Return the [X, Y] coordinate for the center point of the cell that contains the specified text.  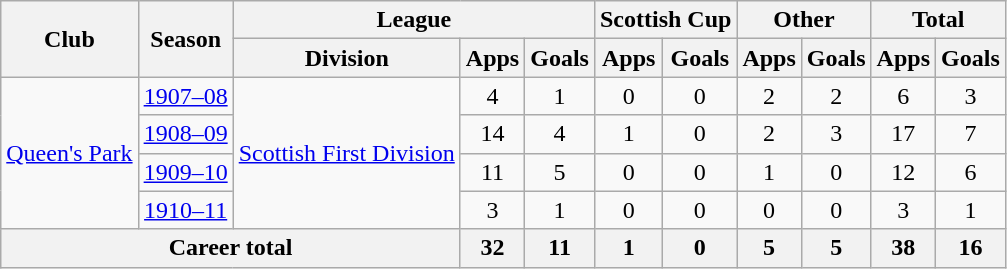
32 [492, 248]
12 [903, 172]
Other [804, 20]
1909–10 [186, 172]
1910–11 [186, 210]
Scottish Cup [665, 20]
17 [903, 134]
League [414, 20]
14 [492, 134]
Career total [231, 248]
Season [186, 39]
7 [971, 134]
1908–09 [186, 134]
Total [938, 20]
Club [70, 39]
16 [971, 248]
1907–08 [186, 96]
Division [346, 58]
38 [903, 248]
Queen's Park [70, 153]
Scottish First Division [346, 153]
